Provide the (x, y) coordinate of the cell's center where the given text is located.  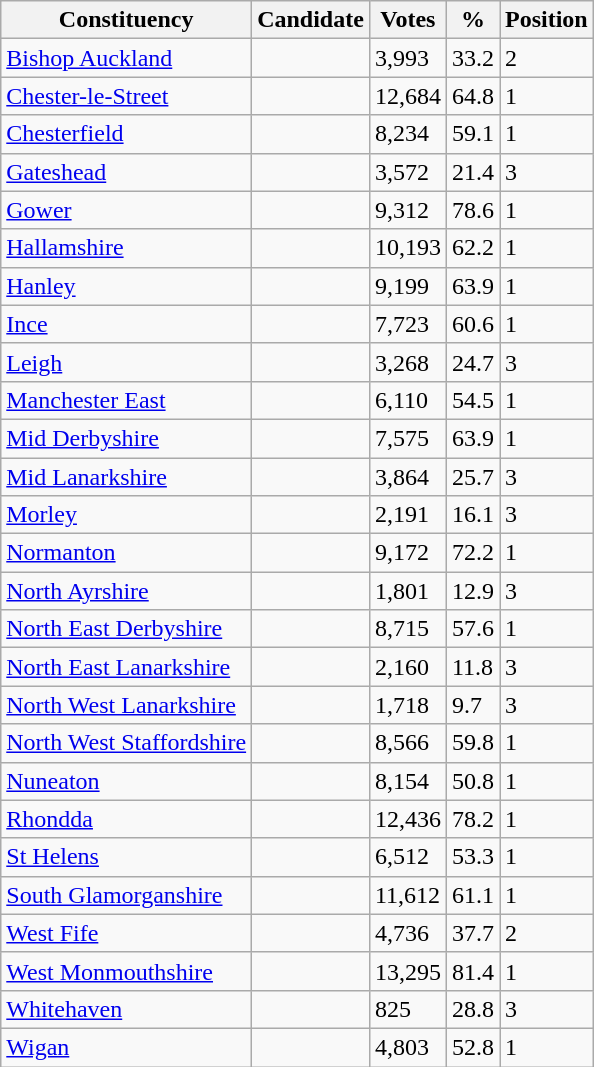
62.2 (472, 248)
12,436 (408, 819)
Morley (126, 515)
3,268 (408, 362)
9,312 (408, 210)
21.4 (472, 172)
53.3 (472, 857)
North East Lanarkshire (126, 667)
Bishop Auckland (126, 58)
59.8 (472, 743)
50.8 (472, 781)
57.6 (472, 629)
12,684 (408, 96)
Hanley (126, 286)
64.8 (472, 96)
9,199 (408, 286)
10,193 (408, 248)
Mid Lanarkshire (126, 477)
West Monmouthshire (126, 971)
Normanton (126, 553)
1,801 (408, 591)
25.7 (472, 477)
Votes (408, 20)
78.2 (472, 819)
2,160 (408, 667)
1,718 (408, 705)
North West Staffordshire (126, 743)
13,295 (408, 971)
Wigan (126, 1047)
12.9 (472, 591)
Chester-le-Street (126, 96)
Rhondda (126, 819)
Gateshead (126, 172)
% (472, 20)
Mid Derbyshire (126, 438)
72.2 (472, 553)
78.6 (472, 210)
7,723 (408, 324)
North West Lanarkshire (126, 705)
South Glamorganshire (126, 895)
60.6 (472, 324)
4,736 (408, 933)
Hallamshire (126, 248)
Whitehaven (126, 1009)
8,234 (408, 134)
6,512 (408, 857)
Position (547, 20)
54.5 (472, 400)
6,110 (408, 400)
11,612 (408, 895)
Candidate (311, 20)
8,715 (408, 629)
61.1 (472, 895)
3,572 (408, 172)
Ince (126, 324)
Gower (126, 210)
3,864 (408, 477)
Manchester East (126, 400)
28.8 (472, 1009)
North Ayrshire (126, 591)
11.8 (472, 667)
8,154 (408, 781)
825 (408, 1009)
52.8 (472, 1047)
9,172 (408, 553)
St Helens (126, 857)
33.2 (472, 58)
9.7 (472, 705)
2,191 (408, 515)
16.1 (472, 515)
Leigh (126, 362)
4,803 (408, 1047)
Constituency (126, 20)
81.4 (472, 971)
7,575 (408, 438)
3,993 (408, 58)
24.7 (472, 362)
Nuneaton (126, 781)
37.7 (472, 933)
59.1 (472, 134)
North East Derbyshire (126, 629)
West Fife (126, 933)
Chesterfield (126, 134)
8,566 (408, 743)
